Pinpoint the cell where the given text exists, returning its [X, Y] midpoint coordinate. 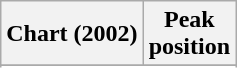
Chart (2002) [72, 34]
Peakposition [189, 34]
